Output the (x, y) coordinate of the center of the cell containing the given text.  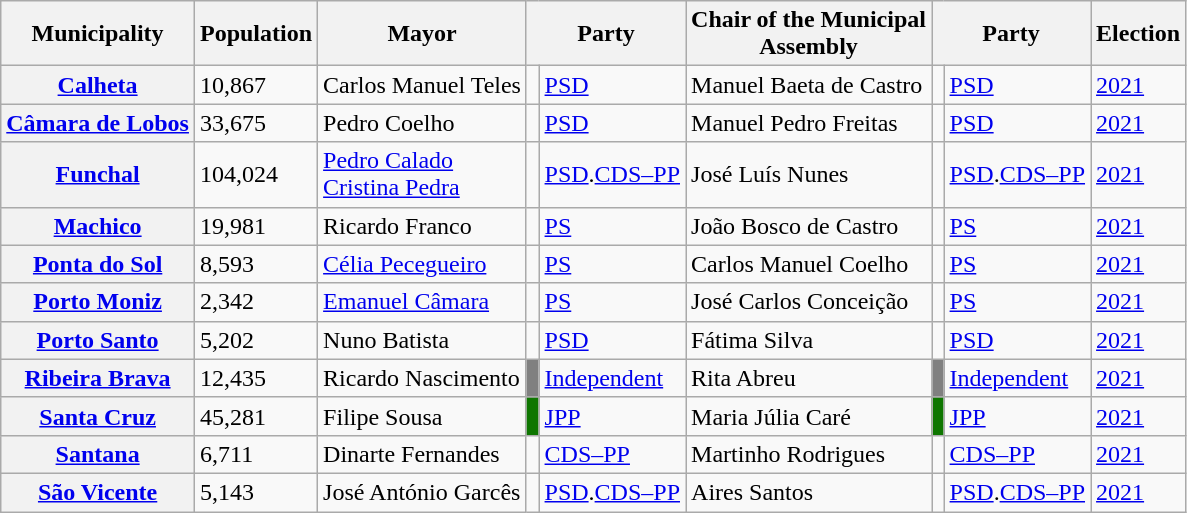
8,593 (256, 264)
2,342 (256, 302)
Carlos Manuel Teles (422, 85)
6,711 (256, 454)
33,675 (256, 123)
Nuno Batista (422, 340)
Aires Santos (809, 492)
Emanuel Câmara (422, 302)
Câmara de Lobos (98, 123)
Ricardo Nascimento (422, 378)
José Carlos Conceição (809, 302)
Manuel Pedro Freitas (809, 123)
10,867 (256, 85)
Machico (98, 226)
19,981 (256, 226)
12,435 (256, 378)
Ricardo Franco (422, 226)
Célia Pecegueiro (422, 264)
104,024 (256, 174)
Filipe Sousa (422, 416)
Municipality (98, 34)
Chair of the MunicipalAssembly (809, 34)
Santana (98, 454)
Maria Júlia Caré (809, 416)
Pedro Calado Cristina Pedra (422, 174)
Rita Abreu (809, 378)
Manuel Baeta de Castro (809, 85)
Calheta (98, 85)
José António Garcês (422, 492)
Martinho Rodrigues (809, 454)
Ribeira Brava (98, 378)
Pedro Coelho (422, 123)
5,202 (256, 340)
Porto Santo (98, 340)
Mayor (422, 34)
João Bosco de Castro (809, 226)
José Luís Nunes (809, 174)
Election (1138, 34)
Funchal (98, 174)
Population (256, 34)
São Vicente (98, 492)
Ponta do Sol (98, 264)
5,143 (256, 492)
Fátima Silva (809, 340)
Carlos Manuel Coelho (809, 264)
Porto Moniz (98, 302)
45,281 (256, 416)
Dinarte Fernandes (422, 454)
Santa Cruz (98, 416)
